Capture the cell that displays the provided text and extract its (X, Y) central coordinate. 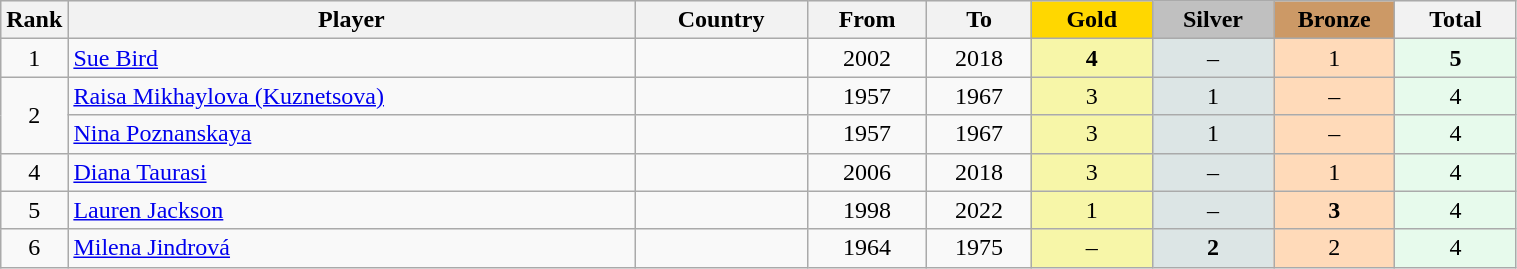
Silver (1212, 20)
Lauren Jackson (352, 210)
From (867, 20)
Player (352, 20)
Sue Bird (352, 58)
To (979, 20)
Country (721, 20)
1975 (979, 248)
2022 (979, 210)
Rank (34, 20)
Bronze (1334, 20)
2006 (867, 172)
Gold (1092, 20)
Milena Jindrová (352, 248)
Raisa Mikhaylova (Kuznetsova) (352, 96)
2002 (867, 58)
Nina Poznanskaya (352, 134)
Diana Taurasi (352, 172)
1964 (867, 248)
1998 (867, 210)
6 (34, 248)
Total (1456, 20)
